Identify which cell holds the provided text, then report its (x, y) central coordinate. 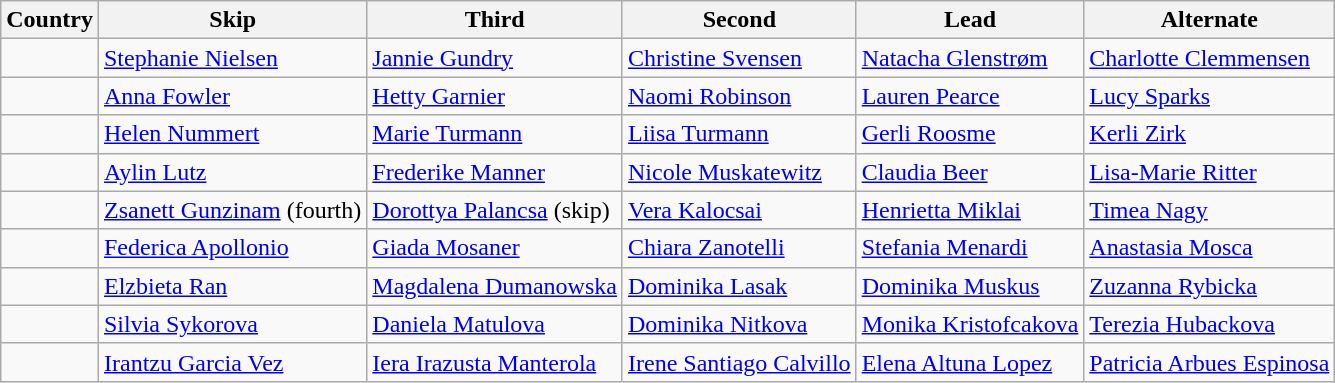
Liisa Turmann (739, 134)
Lead (970, 20)
Kerli Zirk (1210, 134)
Christine Svensen (739, 58)
Anastasia Mosca (1210, 248)
Dorottya Palancsa (skip) (495, 210)
Stephanie Nielsen (232, 58)
Chiara Zanotelli (739, 248)
Patricia Arbues Espinosa (1210, 362)
Hetty Garnier (495, 96)
Charlotte Clemmensen (1210, 58)
Second (739, 20)
Dominika Nitkova (739, 324)
Alternate (1210, 20)
Daniela Matulova (495, 324)
Silvia Sykorova (232, 324)
Claudia Beer (970, 172)
Zuzanna Rybicka (1210, 286)
Gerli Roosme (970, 134)
Marie Turmann (495, 134)
Skip (232, 20)
Monika Kristofcakova (970, 324)
Vera Kalocsai (739, 210)
Federica Apollonio (232, 248)
Nicole Muskatewitz (739, 172)
Helen Nummert (232, 134)
Aylin Lutz (232, 172)
Jannie Gundry (495, 58)
Frederike Manner (495, 172)
Magdalena Dumanowska (495, 286)
Dominika Muskus (970, 286)
Lucy Sparks (1210, 96)
Third (495, 20)
Elzbieta Ran (232, 286)
Timea Nagy (1210, 210)
Country (50, 20)
Anna Fowler (232, 96)
Dominika Lasak (739, 286)
Irene Santiago Calvillo (739, 362)
Irantzu Garcia Vez (232, 362)
Elena Altuna Lopez (970, 362)
Terezia Hubackova (1210, 324)
Stefania Menardi (970, 248)
Zsanett Gunzinam (fourth) (232, 210)
Naomi Robinson (739, 96)
Henrietta Miklai (970, 210)
Natacha Glenstrøm (970, 58)
Iera Irazusta Manterola (495, 362)
Giada Mosaner (495, 248)
Lauren Pearce (970, 96)
Lisa-Marie Ritter (1210, 172)
